For the text-containing cell, return its midpoint in [X, Y] coordinate format. 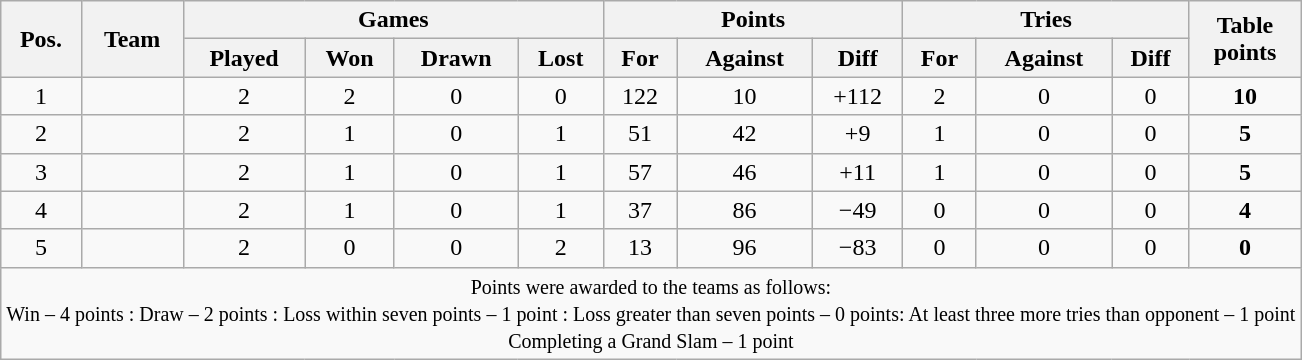
86 [745, 210]
Team [132, 39]
Won [350, 58]
Games [393, 20]
13 [640, 248]
−83 [857, 248]
Lost [560, 58]
96 [745, 248]
3 [41, 172]
Played [244, 58]
Pos. [41, 39]
+112 [857, 96]
Points [752, 20]
46 [745, 172]
42 [745, 134]
37 [640, 210]
122 [640, 96]
Tablepoints [1245, 39]
57 [640, 172]
−49 [857, 210]
51 [640, 134]
Drawn [456, 58]
Tries [1046, 20]
+11 [857, 172]
+9 [857, 134]
